Extract the (x, y) coordinate from the center of the cell holding the provided text.  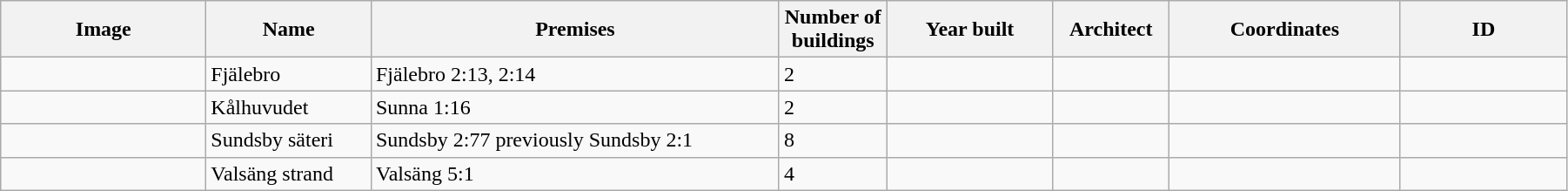
Coordinates (1284, 30)
Premises (574, 30)
4 (833, 174)
Architect (1110, 30)
Fjälebro 2:13, 2:14 (574, 74)
Image (104, 30)
Sundsby säteri (289, 140)
Sunna 1:16 (574, 107)
Year built (969, 30)
ID (1483, 30)
Sundsby 2:77 previously Sundsby 2:1 (574, 140)
Valsäng 5:1 (574, 174)
8 (833, 140)
Kålhuvudet (289, 107)
Fjälebro (289, 74)
Valsäng strand (289, 174)
Number ofbuildings (833, 30)
Name (289, 30)
